Pinpoint the cell where the given text exists, returning its [x, y] midpoint coordinate. 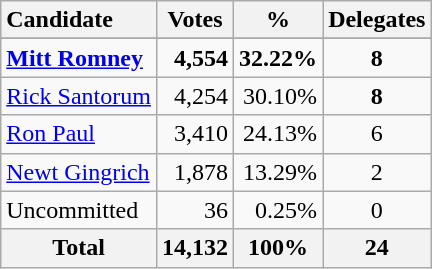
24.13% [278, 134]
4,554 [194, 58]
0.25% [278, 210]
3,410 [194, 134]
Delegates [377, 20]
Total [79, 248]
Newt Gingrich [79, 172]
14,132 [194, 248]
24 [377, 248]
32.22% [278, 58]
100% [278, 248]
4,254 [194, 96]
Rick Santorum [79, 96]
36 [194, 210]
30.10% [278, 96]
2 [377, 172]
Uncommitted [79, 210]
Candidate [79, 20]
% [278, 20]
Mitt Romney [79, 58]
Ron Paul [79, 134]
6 [377, 134]
13.29% [278, 172]
1,878 [194, 172]
Votes [194, 20]
0 [377, 210]
